Search for the cell housing the specified text and yield its (x, y) center coordinate. 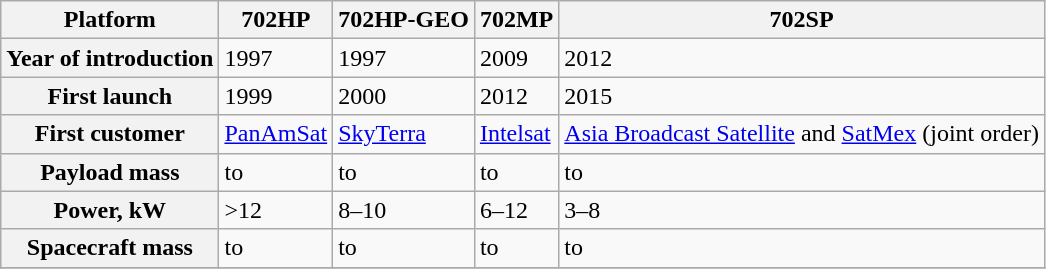
702HP (276, 20)
3–8 (802, 210)
2000 (404, 96)
702SP (802, 20)
First launch (110, 96)
Spacecraft mass (110, 248)
2009 (516, 58)
1999 (276, 96)
6–12 (516, 210)
8–10 (404, 210)
2015 (802, 96)
>12 (276, 210)
Payload mass (110, 172)
702MP (516, 20)
Year of introduction (110, 58)
Power, kW (110, 210)
Asia Broadcast Satellite and SatMex (joint order) (802, 134)
Platform (110, 20)
First customer (110, 134)
Intelsat (516, 134)
SkyTerra (404, 134)
PanAmSat (276, 134)
702HP-GEO (404, 20)
